Search for the cell housing the specified text and yield its [x, y] center coordinate. 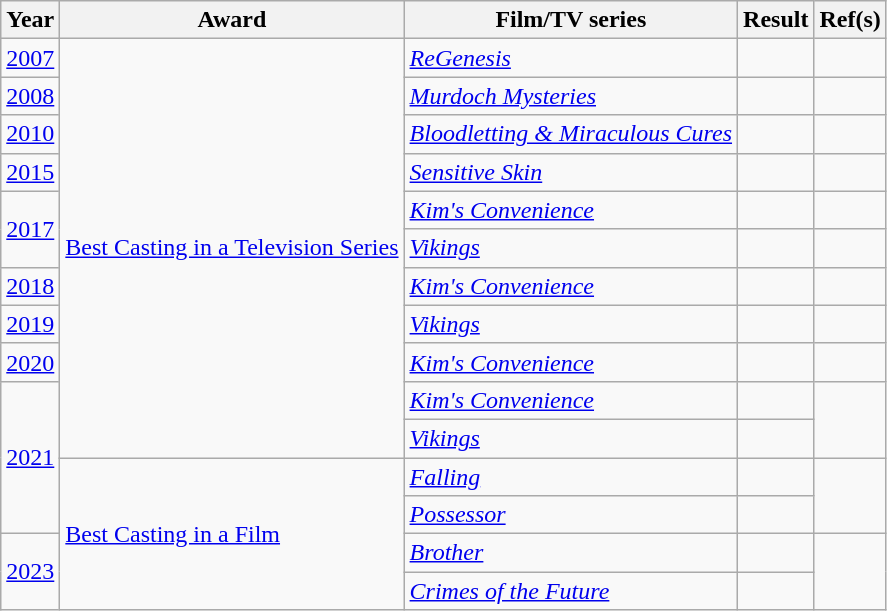
2020 [30, 362]
Film/TV series [570, 20]
Result [776, 20]
2021 [30, 457]
2008 [30, 96]
Falling [570, 477]
Best Casting in a Film [232, 534]
Possessor [570, 515]
Award [232, 20]
Crimes of the Future [570, 591]
Best Casting in a Television Series [232, 248]
Sensitive Skin [570, 172]
Murdoch Mysteries [570, 96]
Year [30, 20]
Ref(s) [850, 20]
2017 [30, 229]
Bloodletting & Miraculous Cures [570, 134]
2023 [30, 572]
2007 [30, 58]
Brother [570, 553]
2010 [30, 134]
2018 [30, 286]
ReGenesis [570, 58]
2019 [30, 324]
2015 [30, 172]
